Return (x, y) of the center of cell containing provided text 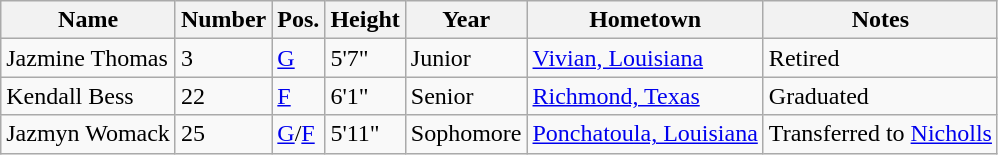
Name (88, 20)
Junior (466, 58)
F (298, 96)
3 (223, 58)
6'1" (365, 96)
Notes (880, 20)
Retired (880, 58)
G/F (298, 134)
Number (223, 20)
Richmond, Texas (645, 96)
Graduated (880, 96)
Year (466, 20)
5'7" (365, 58)
Senior (466, 96)
22 (223, 96)
Kendall Bess (88, 96)
Sophomore (466, 134)
Pos. (298, 20)
Hometown (645, 20)
Height (365, 20)
5'11" (365, 134)
Transferred to Nicholls (880, 134)
25 (223, 134)
Jazmine Thomas (88, 58)
Ponchatoula, Louisiana (645, 134)
G (298, 58)
Vivian, Louisiana (645, 58)
Jazmyn Womack (88, 134)
